Capture the cell that displays the provided text and extract its (X, Y) central coordinate. 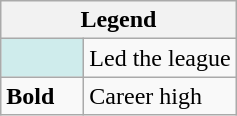
Career high (160, 96)
Bold (42, 96)
Led the league (160, 58)
Legend (118, 20)
